Determine the [X, Y] coordinate at the center of the cell enclosing the given text.  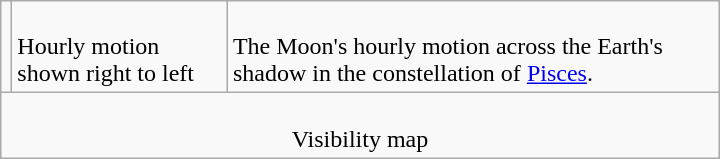
Visibility map [360, 126]
The Moon's hourly motion across the Earth's shadow in the constellation of Pisces. [473, 47]
Hourly motion shown right to left [120, 47]
